Determine the (x, y) coordinate at the center of the cell enclosing the given text.  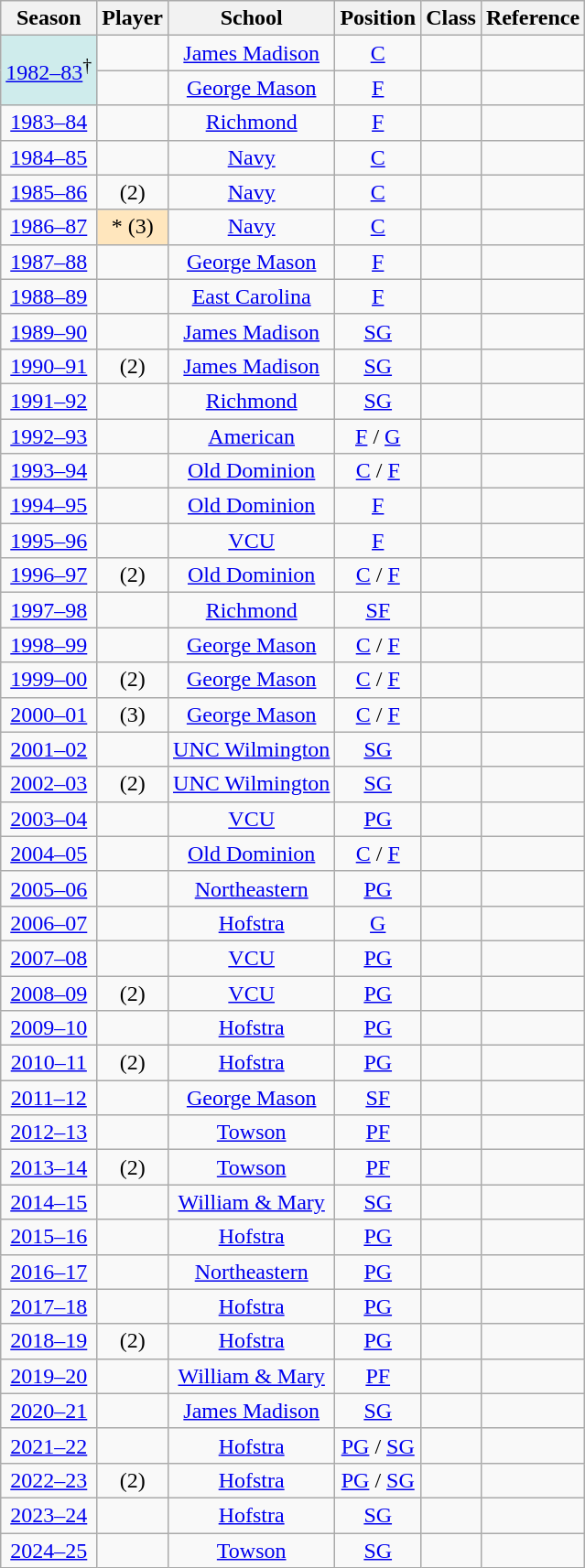
1986–87 (49, 227)
2014–15 (49, 1202)
1996–97 (49, 575)
Season (49, 18)
1993–94 (49, 471)
2021–22 (49, 1445)
Class (451, 18)
2011–12 (49, 1098)
East Carolina (252, 296)
2006–07 (49, 923)
2024–25 (49, 1551)
2000–01 (49, 714)
G (378, 923)
1982–83† (49, 70)
2016–17 (49, 1272)
1995–96 (49, 541)
2023–24 (49, 1515)
1990–91 (49, 366)
2018–19 (49, 1341)
2008–09 (49, 993)
2022–23 (49, 1480)
1991–92 (49, 401)
2020–21 (49, 1411)
1984–85 (49, 157)
2001–02 (49, 749)
Position (378, 18)
2009–10 (49, 1028)
2012–13 (49, 1133)
Reference (533, 18)
1994–95 (49, 506)
1992–93 (49, 436)
2003–04 (49, 819)
1987–88 (49, 262)
2010–11 (49, 1063)
1988–89 (49, 296)
1997–98 (49, 610)
2002–03 (49, 784)
F / G (378, 436)
2019–20 (49, 1376)
2004–05 (49, 854)
2005–06 (49, 888)
1985–86 (49, 192)
1983–84 (49, 123)
2017–18 (49, 1306)
American (252, 436)
(3) (133, 714)
2013–14 (49, 1167)
1999–00 (49, 680)
1989–90 (49, 331)
2015–16 (49, 1237)
School (252, 18)
* (3) (133, 227)
2007–08 (49, 958)
Player (133, 18)
1998–99 (49, 645)
